Identify which cell holds the provided text, then report its (X, Y) central coordinate. 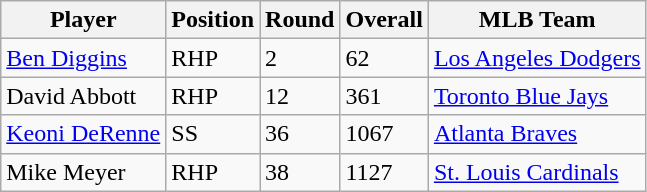
Overall (384, 20)
Los Angeles Dodgers (537, 58)
Player (84, 20)
David Abbott (84, 96)
1127 (384, 172)
Position (213, 20)
SS (213, 134)
Mike Meyer (84, 172)
38 (300, 172)
1067 (384, 134)
Atlanta Braves (537, 134)
Toronto Blue Jays (537, 96)
2 (300, 58)
12 (300, 96)
36 (300, 134)
62 (384, 58)
Round (300, 20)
MLB Team (537, 20)
Keoni DeRenne (84, 134)
361 (384, 96)
St. Louis Cardinals (537, 172)
Ben Diggins (84, 58)
